Extract the (X, Y) coordinate from the center of the cell holding the provided text.  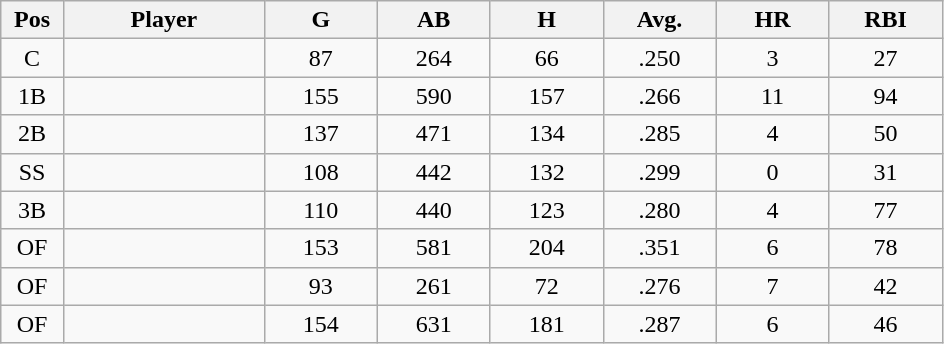
93 (320, 286)
SS (32, 172)
46 (886, 324)
78 (886, 248)
72 (546, 286)
2B (32, 134)
.250 (660, 58)
H (546, 20)
AB (434, 20)
94 (886, 96)
.280 (660, 210)
50 (886, 134)
3B (32, 210)
1B (32, 96)
7 (772, 286)
66 (546, 58)
HR (772, 20)
.266 (660, 96)
RBI (886, 20)
Avg. (660, 20)
.285 (660, 134)
0 (772, 172)
.287 (660, 324)
261 (434, 286)
440 (434, 210)
31 (886, 172)
Pos (32, 20)
631 (434, 324)
157 (546, 96)
134 (546, 134)
123 (546, 210)
77 (886, 210)
154 (320, 324)
110 (320, 210)
87 (320, 58)
.276 (660, 286)
181 (546, 324)
132 (546, 172)
442 (434, 172)
.351 (660, 248)
11 (772, 96)
C (32, 58)
3 (772, 58)
.299 (660, 172)
G (320, 20)
264 (434, 58)
471 (434, 134)
27 (886, 58)
108 (320, 172)
204 (546, 248)
137 (320, 134)
590 (434, 96)
155 (320, 96)
153 (320, 248)
581 (434, 248)
42 (886, 286)
Player (164, 20)
